From the cell containing the given text, extract its center point as [x, y] coordinate. 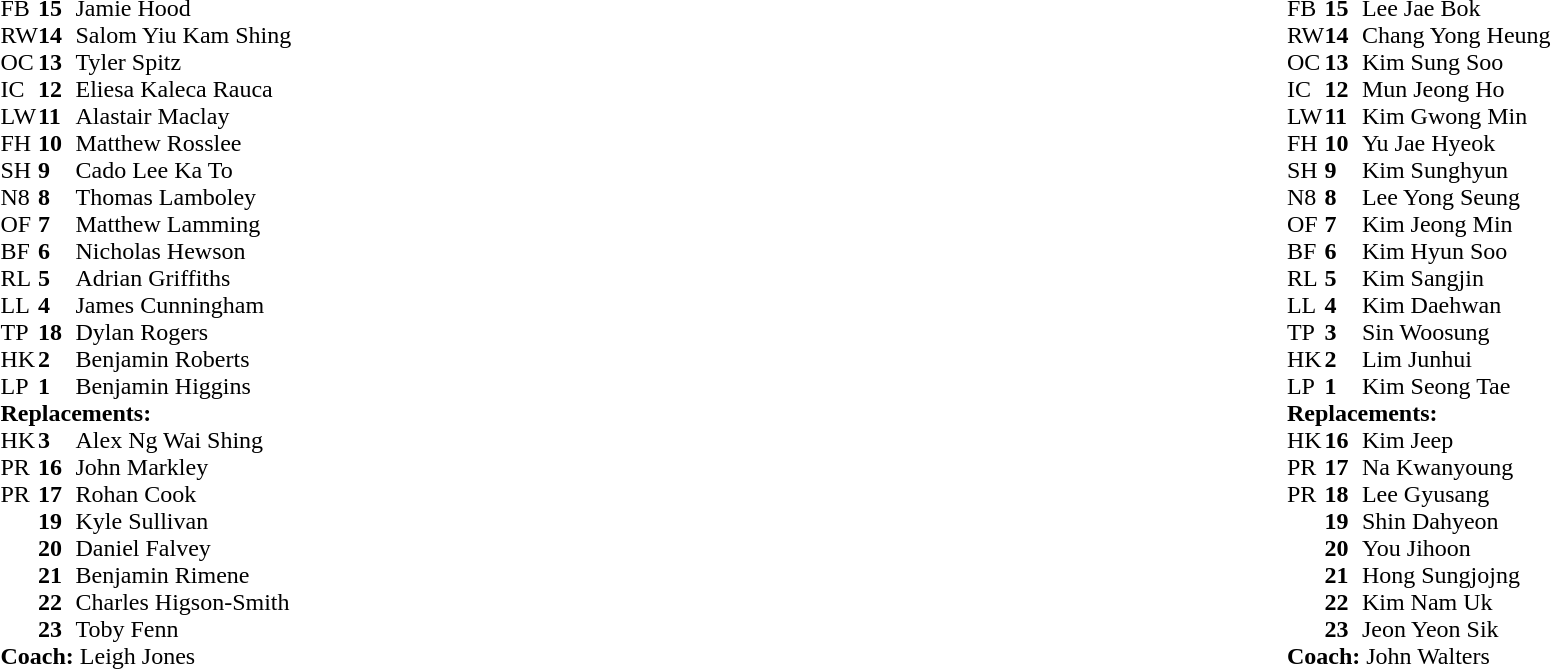
Eliesa Kaleca Rauca [184, 90]
Kyle Sullivan [184, 522]
Tyler Spitz [184, 62]
Adrian Griffiths [184, 278]
Kim Jeep [1456, 440]
Shin Dahyeon [1456, 522]
Mun Jeong Ho [1456, 90]
Lee Yong Seung [1456, 198]
Benjamin Rimene [184, 576]
Salom Yiu Kam Shing [184, 36]
Jeon Yeon Sik [1456, 630]
Lim Junhui [1456, 360]
Matthew Rosslee [184, 144]
Benjamin Roberts [184, 360]
You Jihoon [1456, 548]
Toby Fenn [184, 630]
Kim Daehwan [1456, 306]
Coach: John Walters [1419, 656]
Kim Nam Uk [1456, 602]
Daniel Falvey [184, 548]
Thomas Lamboley [184, 198]
Rohan Cook [184, 494]
Matthew Lamming [184, 224]
Kim Hyun Soo [1456, 252]
Yu Jae Hyeok [1456, 144]
John Markley [184, 468]
Alastair Maclay [184, 116]
Lee Gyusang [1456, 494]
Na Kwanyoung [1456, 468]
Nicholas Hewson [184, 252]
Kim Seong Tae [1456, 386]
Charles Higson-Smith [184, 602]
Kim Sunghyun [1456, 170]
Chang Yong Heung [1456, 36]
Kim Jeong Min [1456, 224]
Kim Sangjin [1456, 278]
Dylan Rogers [184, 332]
James Cunningham [184, 306]
Hong Sungjojng [1456, 576]
Cado Lee Ka To [184, 170]
Kim Gwong Min [1456, 116]
Alex Ng Wai Shing [184, 440]
Sin Woosung [1456, 332]
Coach: Leigh Jones [146, 656]
Benjamin Higgins [184, 386]
Kim Sung Soo [1456, 62]
